Search for the cell housing the specified text and yield its [X, Y] center coordinate. 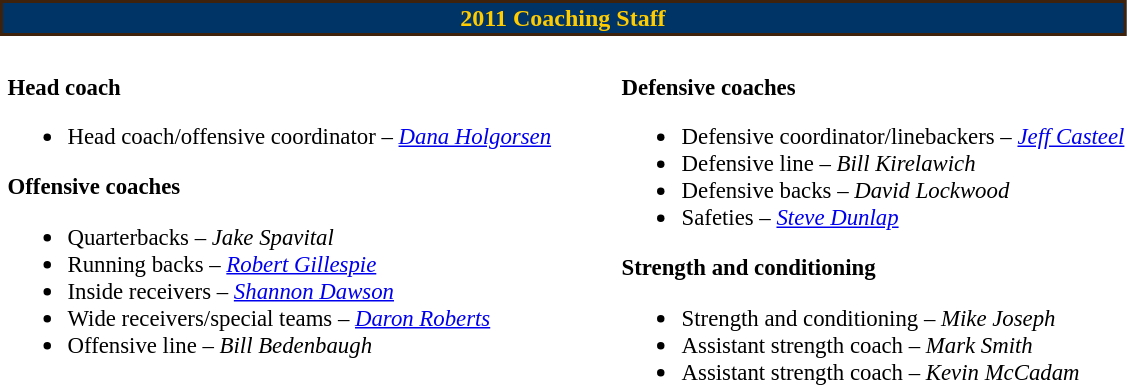
2011 Coaching Staff [563, 18]
